Determine the (x, y) coordinate at the center of the cell enclosing the given text.  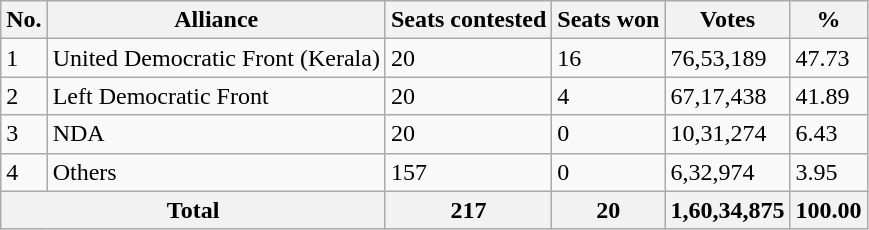
2 (24, 96)
No. (24, 20)
Left Democratic Front (216, 96)
% (828, 20)
NDA (216, 134)
Others (216, 172)
157 (468, 172)
1 (24, 58)
Seats won (608, 20)
47.73 (828, 58)
3 (24, 134)
Total (194, 210)
100.00 (828, 210)
Alliance (216, 20)
10,31,274 (728, 134)
76,53,189 (728, 58)
Seats contested (468, 20)
217 (468, 210)
6,32,974 (728, 172)
1,60,34,875 (728, 210)
67,17,438 (728, 96)
United Democratic Front (Kerala) (216, 58)
41.89 (828, 96)
6.43 (828, 134)
Votes (728, 20)
3.95 (828, 172)
16 (608, 58)
